Search for the cell housing the specified text and yield its (X, Y) center coordinate. 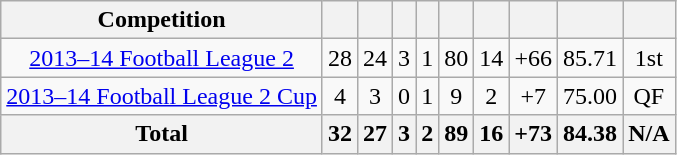
28 (340, 58)
9 (456, 96)
+73 (534, 134)
16 (492, 134)
2013–14 Football League 2 (162, 58)
27 (376, 134)
75.00 (590, 96)
0 (404, 96)
+7 (534, 96)
85.71 (590, 58)
QF (649, 96)
Competition (162, 20)
84.38 (590, 134)
+66 (534, 58)
14 (492, 58)
89 (456, 134)
1st (649, 58)
Total (162, 134)
24 (376, 58)
80 (456, 58)
4 (340, 96)
32 (340, 134)
2013–14 Football League 2 Cup (162, 96)
N/A (649, 134)
